Return (X, Y) of the center of cell containing provided text 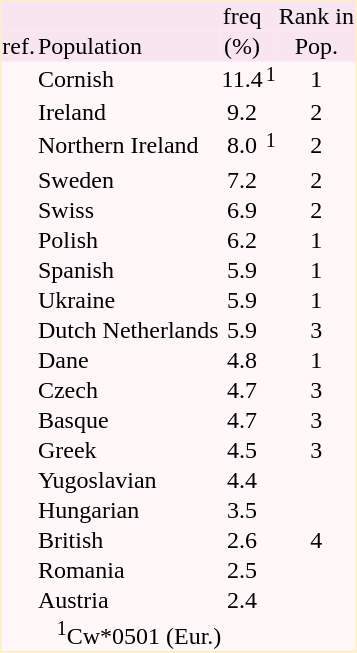
Pop. (316, 47)
1Cw*0501 (Eur.) (139, 632)
4.5 (242, 449)
ref. (19, 47)
7.2 (242, 179)
2.4 (242, 599)
4.8 (242, 359)
Basque (128, 419)
Hungarian (128, 509)
Romania (128, 569)
4.4 (242, 479)
Cornish (128, 80)
British (128, 539)
Greek (128, 449)
6.9 (242, 209)
Ukraine (128, 299)
2.6 (242, 539)
Ireland (128, 113)
Dane (128, 359)
freq (242, 17)
6.2 (242, 239)
Czech (128, 389)
(%) (242, 47)
8.0 (242, 146)
Spanish (128, 269)
Population (128, 47)
Swiss (128, 209)
Northern Ireland (128, 146)
4 (316, 539)
Austria (128, 599)
2.5 (242, 569)
Dutch Netherlands (128, 329)
9.2 (242, 113)
Sweden (128, 179)
Polish (128, 239)
11.4 (242, 80)
Yugoslavian (128, 479)
3.5 (242, 509)
Rank in (316, 17)
